From the cell containing the given text, extract its center point as (x, y) coordinate. 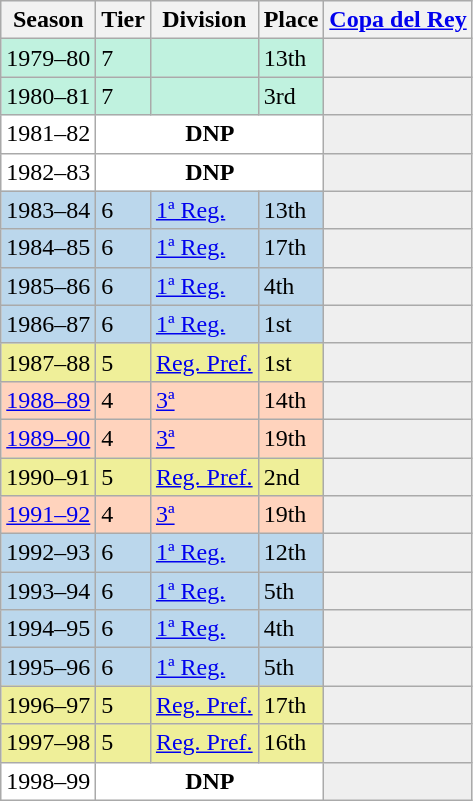
1993–94 (48, 591)
1981–82 (48, 134)
1982–83 (48, 172)
3rd (291, 96)
1988–89 (48, 400)
Place (291, 20)
1979–80 (48, 58)
1990–91 (48, 477)
1985–86 (48, 286)
1991–92 (48, 515)
14th (291, 400)
12th (291, 553)
1984–85 (48, 248)
1986–87 (48, 324)
Season (48, 20)
Copa del Rey (398, 20)
1992–93 (48, 553)
1989–90 (48, 438)
1983–84 (48, 210)
1980–81 (48, 96)
Division (204, 20)
2nd (291, 477)
1987–88 (48, 362)
1996–97 (48, 705)
1998–99 (48, 781)
1995–96 (48, 667)
1994–95 (48, 629)
1997–98 (48, 743)
16th (291, 743)
Tier (124, 20)
